Detect which cell encompasses the target text, then output its [x, y] center coordinate. 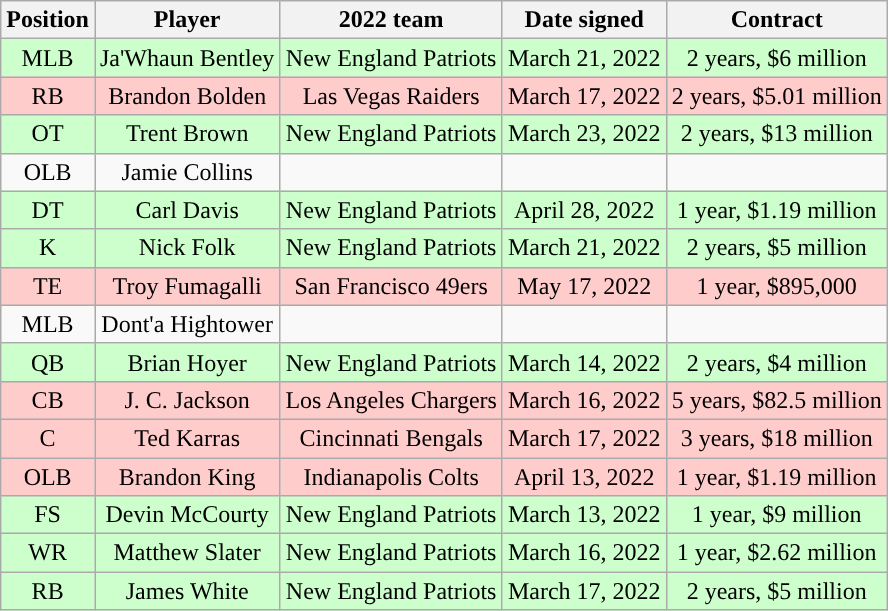
Ja'Whaun Bentley [186, 58]
2 years, $13 million [776, 134]
April 28, 2022 [584, 210]
Position [48, 20]
Cincinnati Bengals [392, 438]
TE [48, 286]
Ted Karras [186, 438]
Matthew Slater [186, 553]
March 13, 2022 [584, 515]
May 17, 2022 [584, 286]
Indianapolis Colts [392, 477]
Player [186, 20]
C [48, 438]
Brandon Bolden [186, 96]
James White [186, 591]
Date signed [584, 20]
Brian Hoyer [186, 362]
5 years, $82.5 million [776, 400]
Brandon King [186, 477]
April 13, 2022 [584, 477]
Nick Folk [186, 248]
San Francisco 49ers [392, 286]
Devin McCourty [186, 515]
QB [48, 362]
Troy Fumagalli [186, 286]
1 year, $2.62 million [776, 553]
2 years, $6 million [776, 58]
Trent Brown [186, 134]
March 23, 2022 [584, 134]
WR [48, 553]
Dont'a Hightower [186, 324]
3 years, $18 million [776, 438]
Contract [776, 20]
J. C. Jackson [186, 400]
Los Angeles Chargers [392, 400]
Jamie Collins [186, 172]
CB [48, 400]
Las Vegas Raiders [392, 96]
FS [48, 515]
1 year, $9 million [776, 515]
2 years, $4 million [776, 362]
2 years, $5.01 million [776, 96]
2022 team [392, 20]
March 14, 2022 [584, 362]
OT [48, 134]
DT [48, 210]
1 year, $895,000 [776, 286]
Carl Davis [186, 210]
K [48, 248]
